For the text-containing cell, return its midpoint in (X, Y) coordinate format. 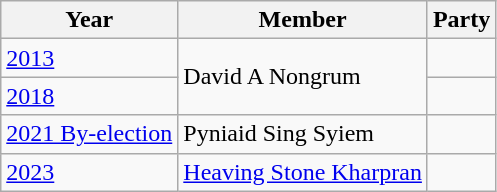
Year (90, 20)
2018 (90, 96)
Pyniaid Sing Syiem (303, 134)
Heaving Stone Kharpran (303, 172)
Party (461, 20)
Member (303, 20)
2021 By-election (90, 134)
2013 (90, 58)
David A Nongrum (303, 77)
2023 (90, 172)
